Return the (X, Y) coordinate for the center point of the cell that contains the specified text.  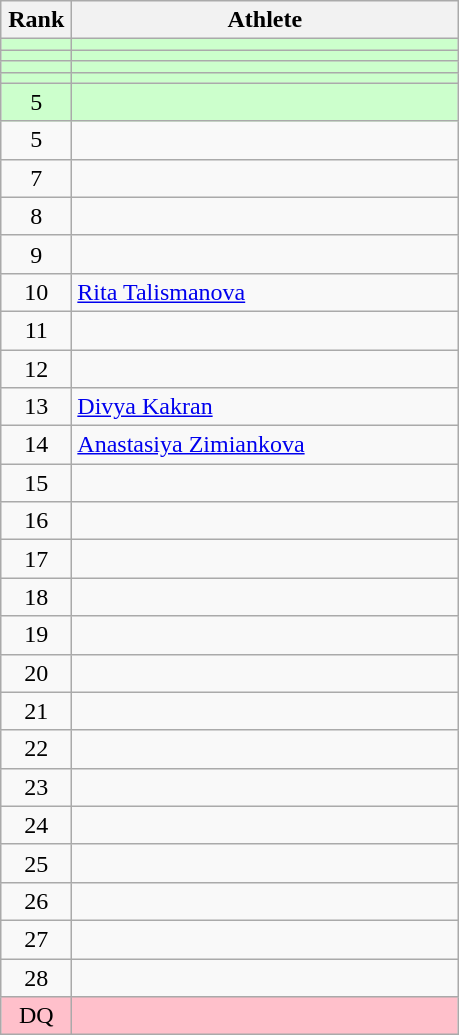
13 (36, 407)
14 (36, 445)
23 (36, 787)
26 (36, 901)
17 (36, 559)
Divya Kakran (265, 407)
18 (36, 597)
DQ (36, 1016)
Rita Talismanova (265, 292)
8 (36, 216)
27 (36, 939)
Rank (36, 20)
19 (36, 635)
7 (36, 178)
21 (36, 711)
24 (36, 825)
28 (36, 977)
9 (36, 254)
22 (36, 749)
20 (36, 673)
16 (36, 521)
Anastasiya Zimiankova (265, 445)
25 (36, 863)
Athlete (265, 20)
11 (36, 330)
12 (36, 369)
10 (36, 292)
15 (36, 483)
